Output the [X, Y] coordinate of the center of the cell containing the given text.  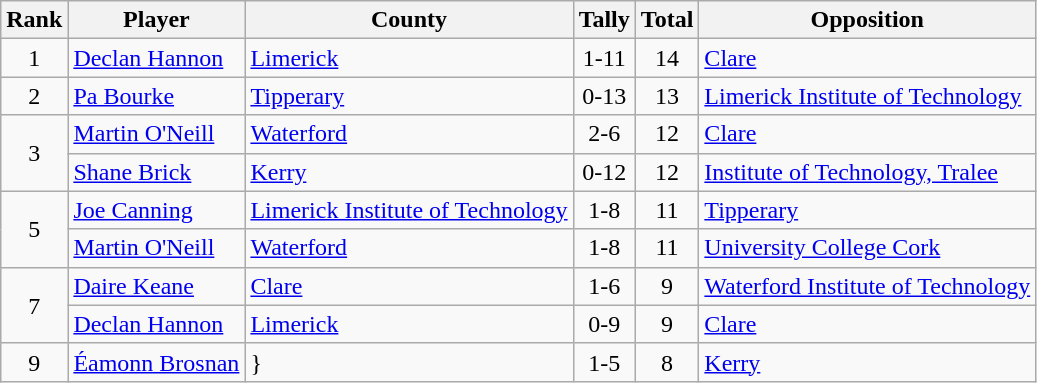
3 [34, 153]
0-12 [604, 172]
Tally [604, 20]
8 [667, 362]
County [409, 20]
Opposition [868, 20]
Éamonn Brosnan [156, 362]
Player [156, 20]
Institute of Technology, Tralee [868, 172]
1-5 [604, 362]
5 [34, 229]
Pa Bourke [156, 96]
1-6 [604, 286]
0-9 [604, 324]
1 [34, 58]
13 [667, 96]
Rank [34, 20]
} [409, 362]
0-13 [604, 96]
Daire Keane [156, 286]
2-6 [604, 134]
1-11 [604, 58]
Waterford Institute of Technology [868, 286]
University College Cork [868, 248]
Total [667, 20]
2 [34, 96]
Shane Brick [156, 172]
7 [34, 305]
14 [667, 58]
Joe Canning [156, 210]
